Identify which cell holds the provided text, then report its (x, y) central coordinate. 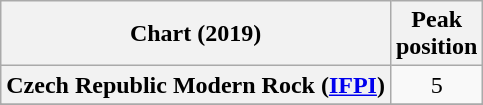
Czech Republic Modern Rock (IFPI) (196, 85)
Peakposition (436, 34)
5 (436, 85)
Chart (2019) (196, 34)
